Output the [x, y] coordinate of the center of the cell containing the given text.  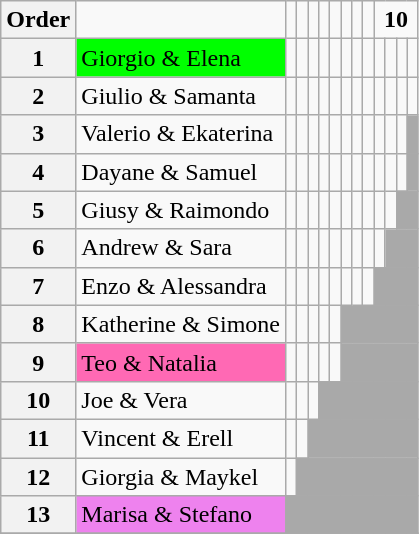
Order [38, 20]
11 [38, 438]
Dayane & Samuel [181, 172]
2 [38, 96]
4 [38, 172]
9 [38, 362]
6 [38, 248]
Joe & Vera [181, 400]
Katherine & Simone [181, 324]
1 [38, 58]
5 [38, 210]
Andrew & Sara [181, 248]
3 [38, 134]
Giusy & Raimondo [181, 210]
8 [38, 324]
7 [38, 286]
12 [38, 477]
Vincent & Erell [181, 438]
Marisa & Stefano [181, 515]
Giorgio & Elena [181, 58]
Giorgia & Maykel [181, 477]
Giulio & Samanta [181, 96]
Valerio & Ekaterina [181, 134]
Enzo & Alessandra [181, 286]
13 [38, 515]
Teo & Natalia [181, 362]
